Return [x, y] of the center of cell containing provided text 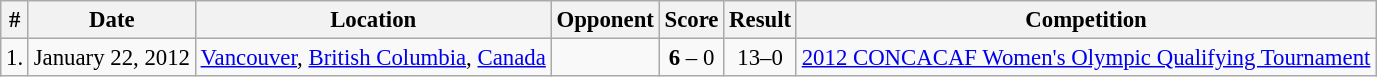
Vancouver, British Columbia, Canada [373, 58]
Score [692, 20]
1. [15, 58]
Competition [1086, 20]
Location [373, 20]
Date [112, 20]
Result [760, 20]
6 – 0 [692, 58]
Opponent [605, 20]
# [15, 20]
January 22, 2012 [112, 58]
2012 CONCACAF Women's Olympic Qualifying Tournament [1086, 58]
13–0 [760, 58]
